Capture the cell that displays the provided text and extract its [X, Y] central coordinate. 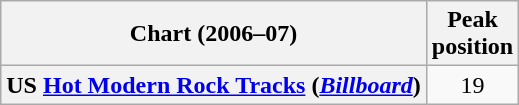
Peakposition [472, 34]
US Hot Modern Rock Tracks (Billboard) [214, 85]
19 [472, 85]
Chart (2006–07) [214, 34]
